Find where the given text appears and provide that cell's center as [x, y] coordinate. 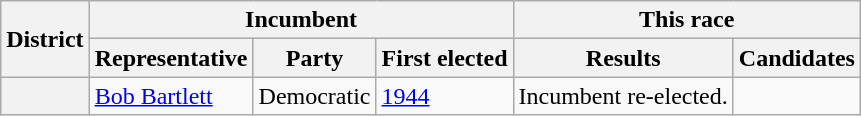
Party [314, 58]
Bob Bartlett [171, 96]
Incumbent [301, 20]
District [45, 39]
Candidates [796, 58]
Representative [171, 58]
First elected [444, 58]
1944 [444, 96]
Democratic [314, 96]
This race [686, 20]
Incumbent re-elected. [623, 96]
Results [623, 58]
